Scan for the cell matching the given text and deliver its [X, Y] coordinate at center. 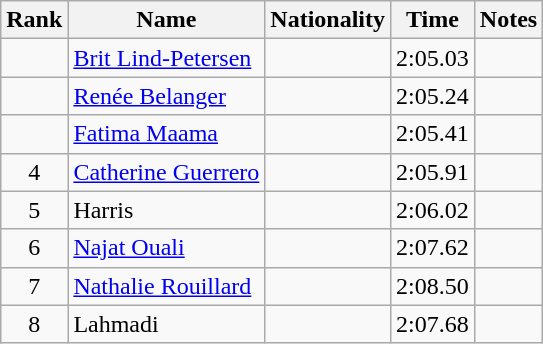
8 [34, 324]
Nationality [328, 20]
Lahmadi [166, 324]
Rank [34, 20]
Harris [166, 210]
Name [166, 20]
Catherine Guerrero [166, 172]
2:05.03 [433, 58]
2:07.68 [433, 324]
Time [433, 20]
Brit Lind-Petersen [166, 58]
6 [34, 248]
7 [34, 286]
2:06.02 [433, 210]
2:05.91 [433, 172]
Notes [508, 20]
2:08.50 [433, 286]
2:05.24 [433, 96]
Najat Ouali [166, 248]
5 [34, 210]
4 [34, 172]
Nathalie Rouillard [166, 286]
2:07.62 [433, 248]
2:05.41 [433, 134]
Fatima Maama [166, 134]
Renée Belanger [166, 96]
